Pinpoint the cell where the given text exists, returning its (X, Y) midpoint coordinate. 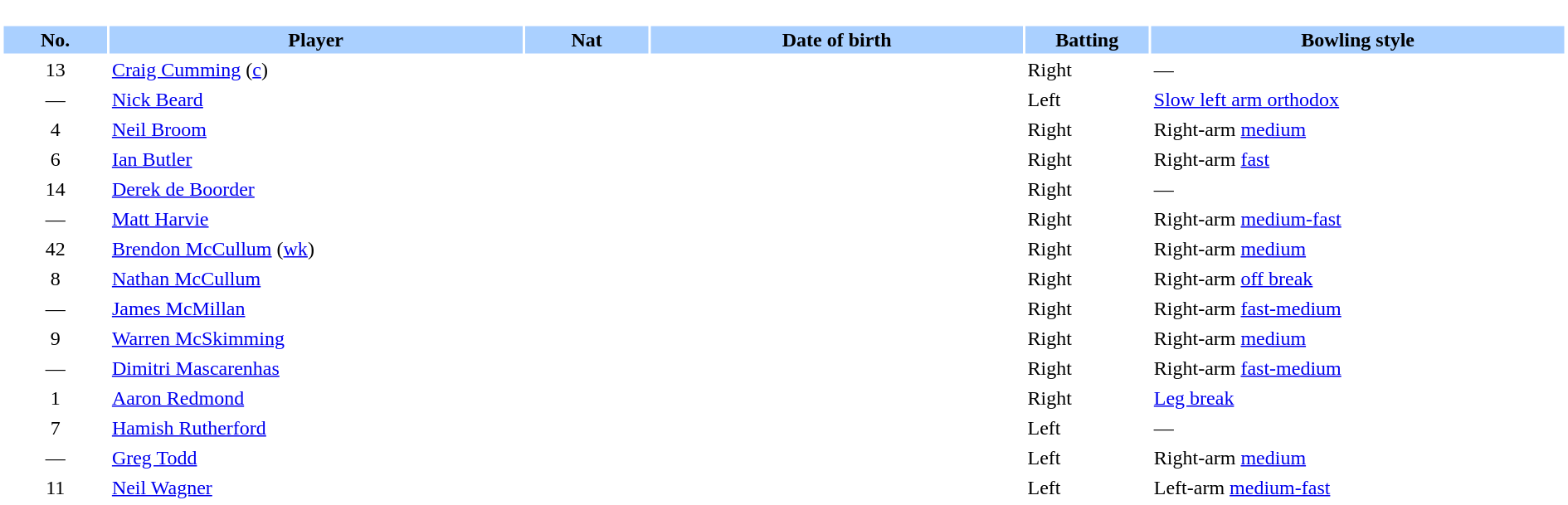
Left-arm medium-fast (1358, 488)
Greg Todd (316, 458)
9 (55, 338)
Warren McSkimming (316, 338)
Batting (1087, 40)
14 (55, 189)
Hamish Rutherford (316, 428)
13 (55, 70)
Ian Butler (316, 159)
Neil Broom (316, 129)
Matt Harvie (316, 219)
Craig Cumming (c) (316, 70)
Bowling style (1358, 40)
42 (55, 249)
Player (316, 40)
Slow left arm orthodox (1358, 100)
Nat (586, 40)
1 (55, 398)
11 (55, 488)
Dimitri Mascarenhas (316, 368)
James McMillan (316, 308)
Nathan McCullum (316, 279)
Brendon McCullum (wk) (316, 249)
No. (55, 40)
8 (55, 279)
Neil Wagner (316, 488)
7 (55, 428)
Right-arm fast (1358, 159)
4 (55, 129)
6 (55, 159)
Date of birth (837, 40)
Nick Beard (316, 100)
Right-arm medium-fast (1358, 219)
Aaron Redmond (316, 398)
Leg break (1358, 398)
Right-arm off break (1358, 279)
Derek de Boorder (316, 189)
